Search for the cell housing the specified text and yield its [X, Y] center coordinate. 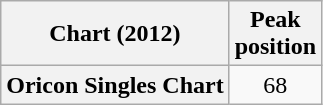
Chart (2012) [115, 34]
Oricon Singles Chart [115, 85]
Peakposition [275, 34]
68 [275, 85]
